Detect which cell encompasses the target text, then output its [x, y] center coordinate. 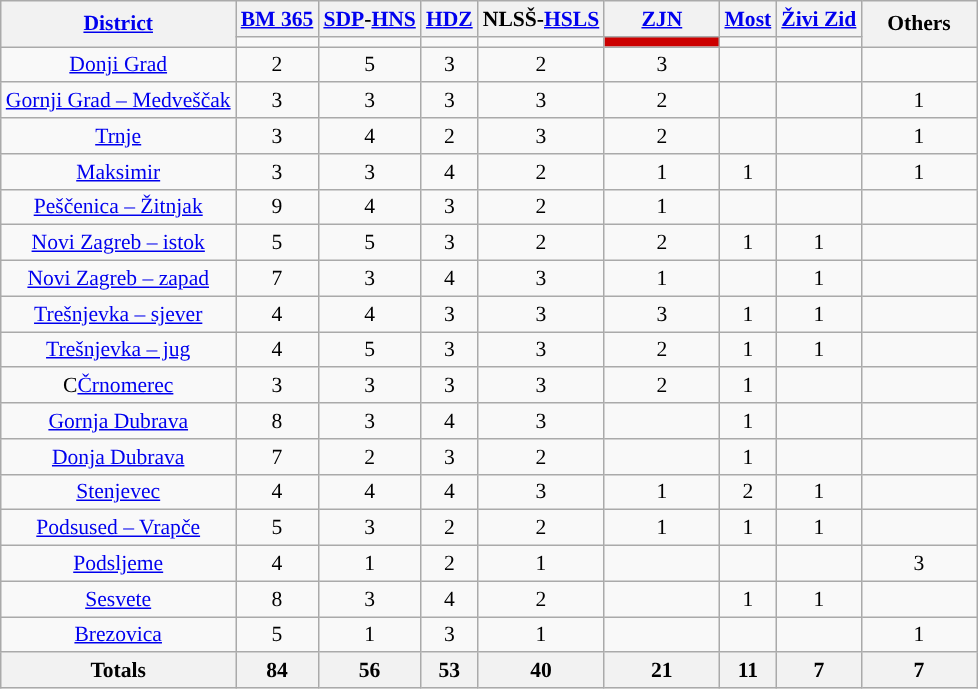
Most [748, 19]
Trešnjevka – jug [118, 350]
40 [542, 671]
Stenjevec [118, 492]
Gornja Dubrava [118, 421]
56 [369, 671]
Novi Zagreb – istok [118, 243]
Maksimir [118, 172]
Brezovica [118, 635]
District [118, 24]
21 [662, 671]
11 [748, 671]
Trešnjevka – sjever [118, 314]
BM 365 [278, 19]
ZJN [662, 19]
Donja Dubrava [118, 457]
9 [278, 207]
Trnje [118, 136]
Totals [118, 671]
53 [450, 671]
Podsused – Vrapče [118, 528]
SDP-HNS [369, 19]
Podsljeme [118, 564]
Donji Grad [118, 65]
Novi Zagreb – zapad [118, 279]
Peščenica – Žitnjak [118, 207]
NLSŠ-HSLS [542, 19]
CČrnomerec [118, 386]
Others [918, 24]
Sesvete [118, 599]
Gornji Grad – Medveščak [118, 101]
84 [278, 671]
HDZ [450, 19]
Živi Zid [818, 19]
